Provide the (x, y) coordinate of the cell's center where the given text is located.  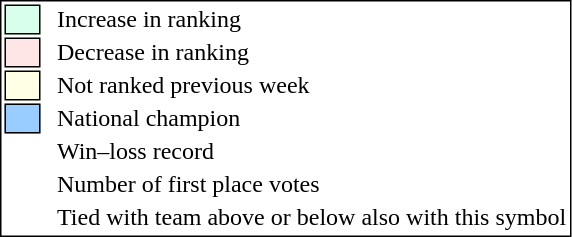
Tied with team above or below also with this symbol (312, 217)
Not ranked previous week (312, 85)
Decrease in ranking (312, 53)
Number of first place votes (312, 185)
Win–loss record (312, 151)
National champion (312, 119)
Increase in ranking (312, 19)
